Extract the (x, y) coordinate from the center of the cell holding the provided text.  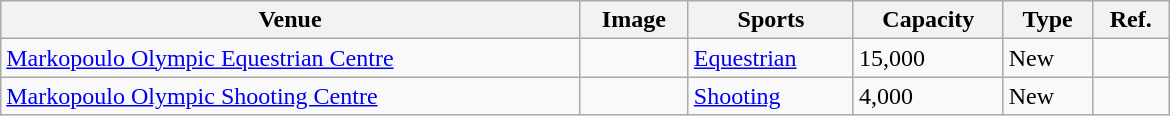
Ref. (1130, 20)
Image (634, 20)
4,000 (928, 96)
Sports (770, 20)
Equestrian (770, 58)
Markopoulo Olympic Shooting Centre (290, 96)
Venue (290, 20)
Markopoulo Olympic Equestrian Centre (290, 58)
Shooting (770, 96)
Capacity (928, 20)
Type (1048, 20)
15,000 (928, 58)
